From the cell containing the given text, extract its center point as [X, Y] coordinate. 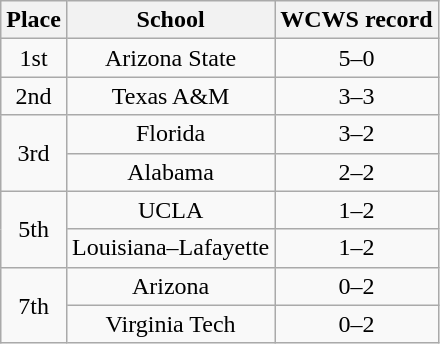
3–3 [356, 96]
Arizona [170, 286]
1st [34, 58]
7th [34, 305]
2–2 [356, 172]
Arizona State [170, 58]
School [170, 20]
2nd [34, 96]
3–2 [356, 134]
Place [34, 20]
5th [34, 229]
UCLA [170, 210]
Florida [170, 134]
Virginia Tech [170, 324]
Louisiana–Lafayette [170, 248]
Texas A&M [170, 96]
5–0 [356, 58]
3rd [34, 153]
WCWS record [356, 20]
Alabama [170, 172]
